Return the [X, Y] coordinate for the center point of the cell that contains the specified text.  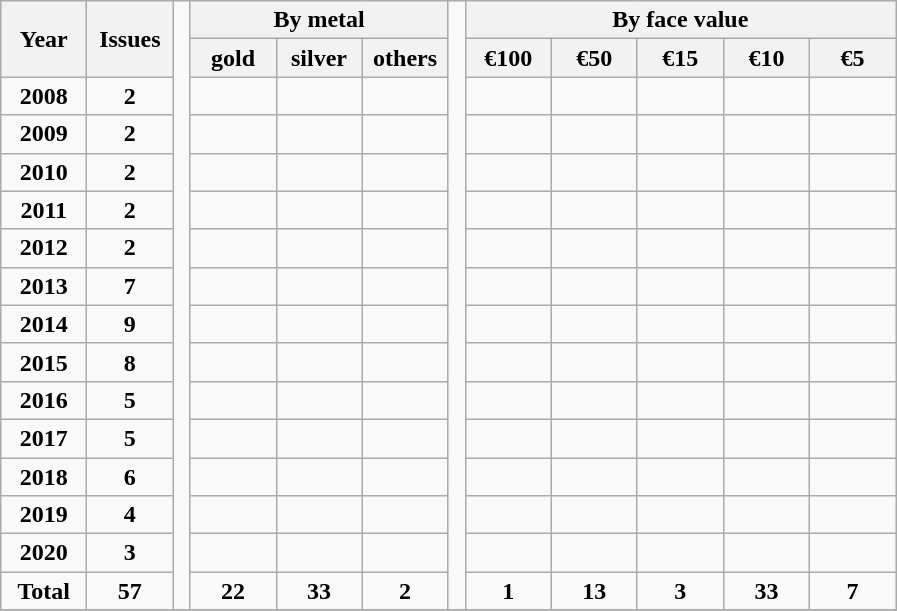
€15 [680, 58]
2016 [44, 400]
Total [44, 591]
2011 [44, 210]
2008 [44, 96]
8 [130, 362]
By metal [319, 20]
4 [130, 515]
2012 [44, 248]
2009 [44, 134]
2014 [44, 324]
silver [319, 58]
2017 [44, 438]
22 [233, 591]
1 [508, 591]
2019 [44, 515]
€50 [594, 58]
gold [233, 58]
others [405, 58]
57 [130, 591]
Issues [130, 39]
13 [594, 591]
2013 [44, 286]
2010 [44, 172]
9 [130, 324]
6 [130, 477]
2020 [44, 553]
2018 [44, 477]
€5 [852, 58]
Year [44, 39]
2015 [44, 362]
€10 [766, 58]
€100 [508, 58]
By face value [680, 20]
